Detect which cell encompasses the target text, then output its [x, y] center coordinate. 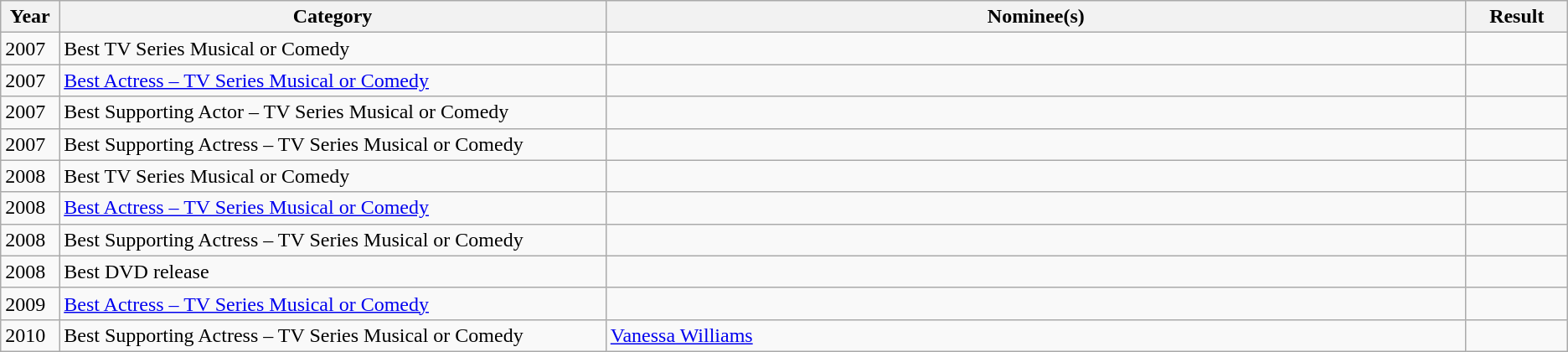
Category [333, 17]
Nominee(s) [1035, 17]
Vanessa Williams [1035, 335]
2009 [30, 303]
Best DVD release [333, 272]
Result [1516, 17]
Year [30, 17]
2010 [30, 335]
Best Supporting Actor – TV Series Musical or Comedy [333, 112]
